Extract the (x, y) coordinate from the center of the cell holding the provided text.  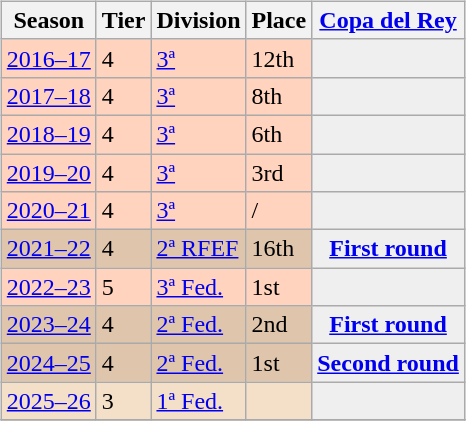
5 (124, 287)
2024–25 (48, 363)
Copa del Rey (388, 20)
/ (279, 211)
1ª Fed. (198, 401)
3 (124, 401)
2025–26 (48, 401)
6th (279, 134)
Division (198, 20)
2017–18 (48, 96)
2nd (279, 325)
2ª RFEF (198, 249)
3ª Fed. (198, 287)
12th (279, 58)
2023–24 (48, 325)
Tier (124, 20)
8th (279, 96)
2020–21 (48, 211)
3rd (279, 173)
16th (279, 249)
Season (48, 20)
Second round (388, 363)
2021–22 (48, 249)
2018–19 (48, 134)
2016–17 (48, 58)
2022–23 (48, 287)
Place (279, 20)
2019–20 (48, 173)
